Return the [X, Y] coordinate for the center point of the cell that contains the specified text.  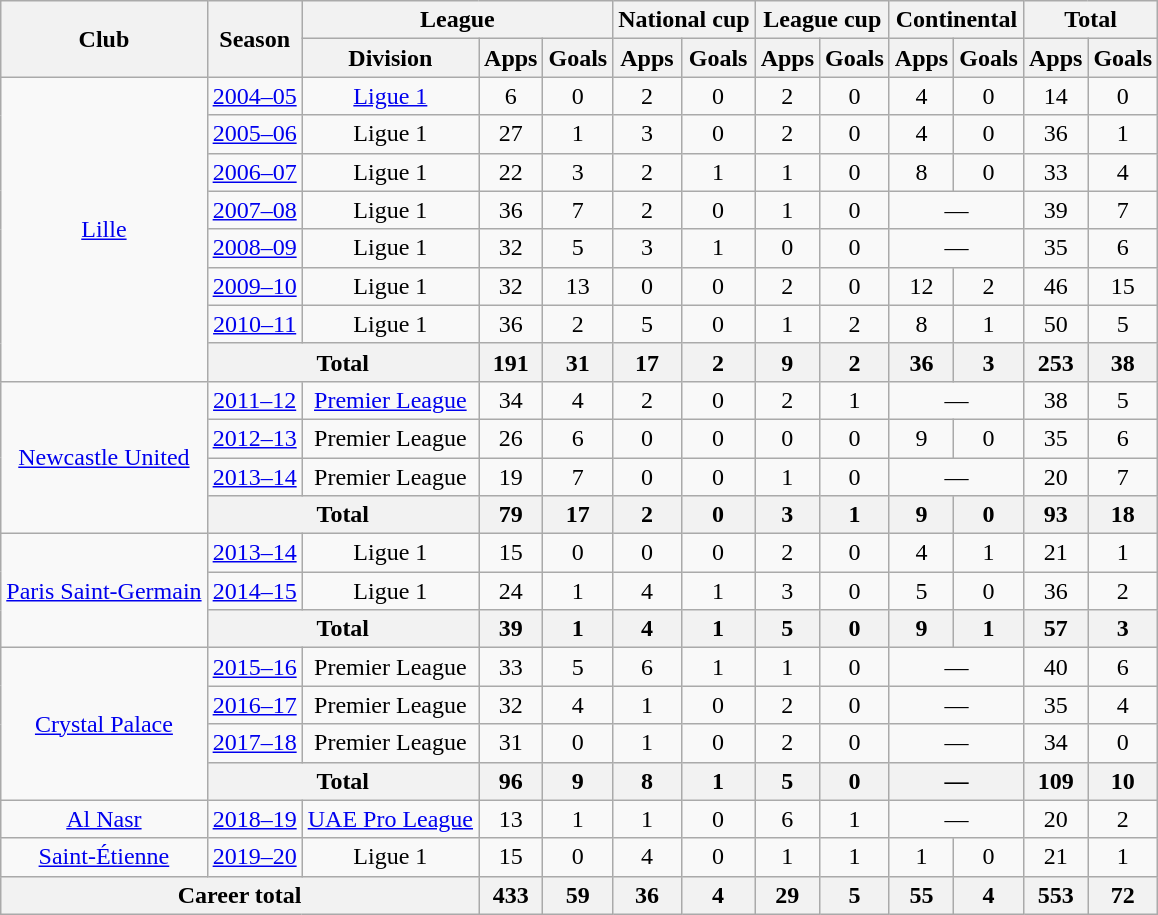
57 [1055, 629]
22 [511, 172]
27 [511, 134]
2008–09 [254, 248]
National cup [684, 20]
Continental [956, 20]
72 [1123, 895]
14 [1055, 96]
96 [511, 781]
109 [1055, 781]
2017–18 [254, 743]
2012–13 [254, 438]
Season [254, 39]
24 [511, 591]
59 [578, 895]
2019–20 [254, 857]
Saint-Étienne [104, 857]
2009–10 [254, 286]
2014–15 [254, 591]
Lille [104, 229]
18 [1123, 515]
2005–06 [254, 134]
12 [921, 286]
League [458, 20]
Career total [240, 895]
433 [511, 895]
93 [1055, 515]
Newcastle United [104, 457]
Club [104, 39]
79 [511, 515]
10 [1123, 781]
253 [1055, 362]
50 [1055, 324]
2004–05 [254, 96]
19 [511, 477]
UAE Pro League [390, 819]
191 [511, 362]
Al Nasr [104, 819]
2016–17 [254, 705]
55 [921, 895]
26 [511, 438]
2018–19 [254, 819]
29 [787, 895]
46 [1055, 286]
553 [1055, 895]
League cup [822, 20]
2011–12 [254, 400]
Division [390, 58]
2006–07 [254, 172]
40 [1055, 667]
2007–08 [254, 210]
Paris Saint-Germain [104, 591]
2010–11 [254, 324]
Crystal Palace [104, 724]
2015–16 [254, 667]
